Search for the cell housing the specified text and yield its [x, y] center coordinate. 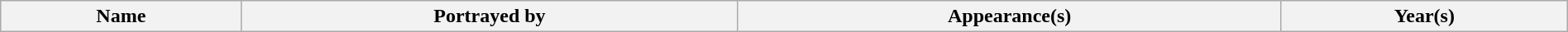
Name [121, 16]
Year(s) [1424, 16]
Portrayed by [490, 16]
Appearance(s) [1009, 16]
